Determine the (X, Y) coordinate at the center of the cell enclosing the given text.  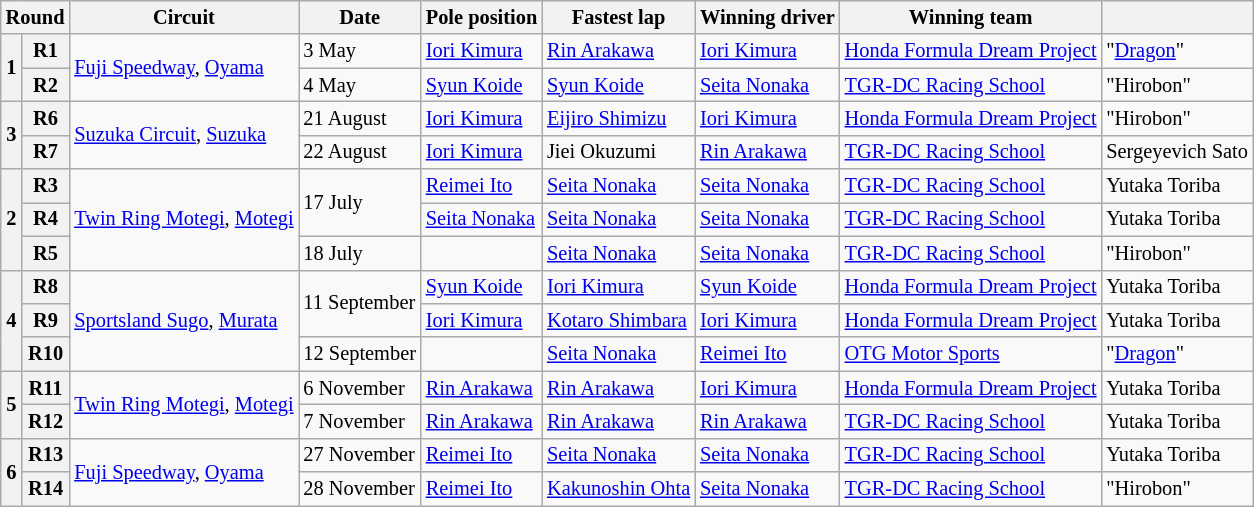
Sergeyevich Sato (1176, 152)
4 May (359, 85)
R2 (46, 85)
OTG Motor Sports (971, 354)
Jiei Okuzumi (618, 152)
18 July (359, 253)
27 November (359, 455)
11 September (359, 304)
21 August (359, 118)
12 September (359, 354)
R7 (46, 152)
R9 (46, 320)
Winning driver (768, 17)
Pole position (482, 17)
R8 (46, 287)
Eijiro Shimizu (618, 118)
28 November (359, 489)
Suzuka Circuit, Suzuka (184, 134)
R5 (46, 253)
R14 (46, 489)
Fastest lap (618, 17)
3 May (359, 51)
Round (36, 17)
7 November (359, 421)
R10 (46, 354)
Winning team (971, 17)
Kotaro Shimbara (618, 320)
R12 (46, 421)
R11 (46, 388)
6 November (359, 388)
4 (12, 320)
Date (359, 17)
Circuit (184, 17)
22 August (359, 152)
5 (12, 404)
6 (12, 472)
R1 (46, 51)
R4 (46, 219)
R3 (46, 186)
Kakunoshin Ohta (618, 489)
R6 (46, 118)
17 July (359, 202)
R13 (46, 455)
2 (12, 220)
1 (12, 68)
Sportsland Sugo, Murata (184, 320)
3 (12, 134)
